Scan for the cell matching the given text and deliver its [X, Y] coordinate at center. 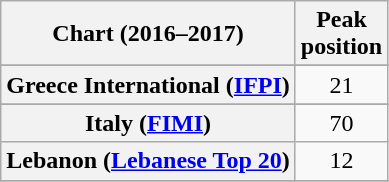
Greece International (IFPI) [148, 85]
21 [341, 85]
Peakposition [341, 34]
Chart (2016–2017) [148, 34]
12 [341, 161]
Italy (FIMI) [148, 123]
Lebanon (Lebanese Top 20) [148, 161]
70 [341, 123]
